Find where the given text appears and provide that cell's center as [x, y] coordinate. 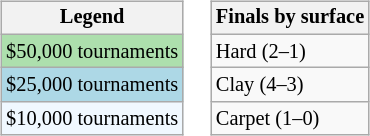
$10,000 tournaments [92, 119]
Hard (2–1) [290, 51]
$50,000 tournaments [92, 51]
$25,000 tournaments [92, 85]
Legend [92, 18]
Clay (4–3) [290, 85]
Finals by surface [290, 18]
Carpet (1–0) [290, 119]
